Pinpoint the cell where the given text exists, returning its [x, y] midpoint coordinate. 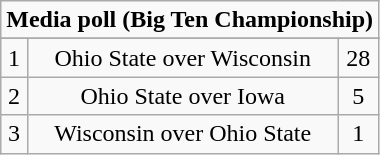
Wisconsin over Ohio State [182, 134]
Ohio State over Iowa [182, 96]
Ohio State over Wisconsin [182, 58]
28 [358, 58]
5 [358, 96]
Media poll (Big Ten Championship) [190, 20]
2 [14, 96]
3 [14, 134]
